Scan for the cell matching the given text and deliver its (X, Y) coordinate at center. 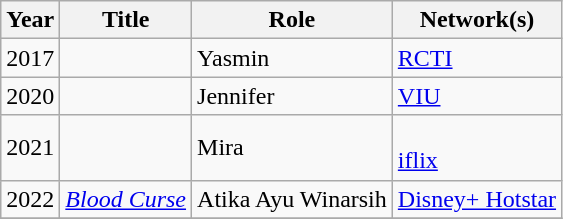
Yasmin (292, 58)
Role (292, 20)
2022 (30, 199)
Jennifer (292, 96)
Atika Ayu Winarsih (292, 199)
RCTI (476, 58)
Network(s) (476, 20)
iflix (476, 148)
VIU (476, 96)
Title (126, 20)
Mira (292, 148)
2021 (30, 148)
2020 (30, 96)
Disney+ Hotstar (476, 199)
2017 (30, 58)
Year (30, 20)
Blood Curse (126, 199)
